Provide the [X, Y] coordinate of the cell's center where the given text is located.  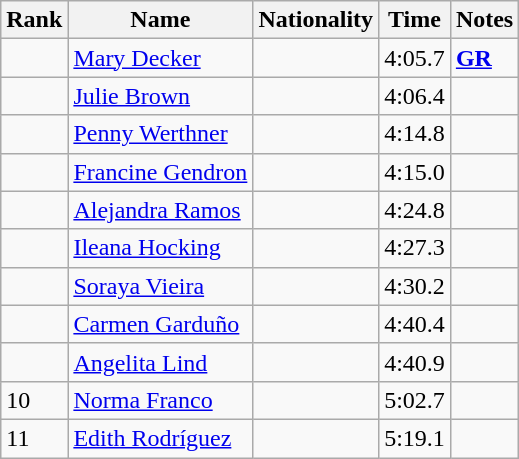
Nationality [316, 20]
Soraya Vieira [160, 286]
Mary Decker [160, 58]
4:30.2 [415, 286]
4:15.0 [415, 172]
Angelita Lind [160, 362]
Alejandra Ramos [160, 210]
11 [34, 438]
4:40.9 [415, 362]
Francine Gendron [160, 172]
Notes [484, 20]
Carmen Garduño [160, 324]
Julie Brown [160, 96]
Norma Franco [160, 400]
10 [34, 400]
4:06.4 [415, 96]
Time [415, 20]
4:05.7 [415, 58]
5:19.1 [415, 438]
Name [160, 20]
4:27.3 [415, 248]
Ileana Hocking [160, 248]
4:40.4 [415, 324]
Rank [34, 20]
Edith Rodríguez [160, 438]
5:02.7 [415, 400]
GR [484, 58]
4:14.8 [415, 134]
4:24.8 [415, 210]
Penny Werthner [160, 134]
